Return the [X, Y] coordinate for the center point of the cell that contains the specified text.  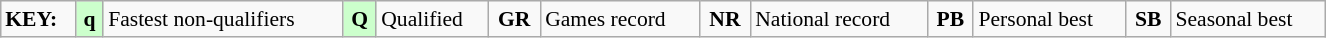
Personal best [1049, 19]
SB [1148, 19]
PB [950, 19]
Fastest non-qualifiers [223, 19]
Qualified [432, 19]
KEY: [38, 19]
Games record [620, 19]
Q [360, 19]
q [90, 19]
National record [838, 19]
Seasonal best [1248, 19]
GR [514, 19]
NR [725, 19]
